Extract the [x, y] coordinate from the center of the cell holding the provided text.  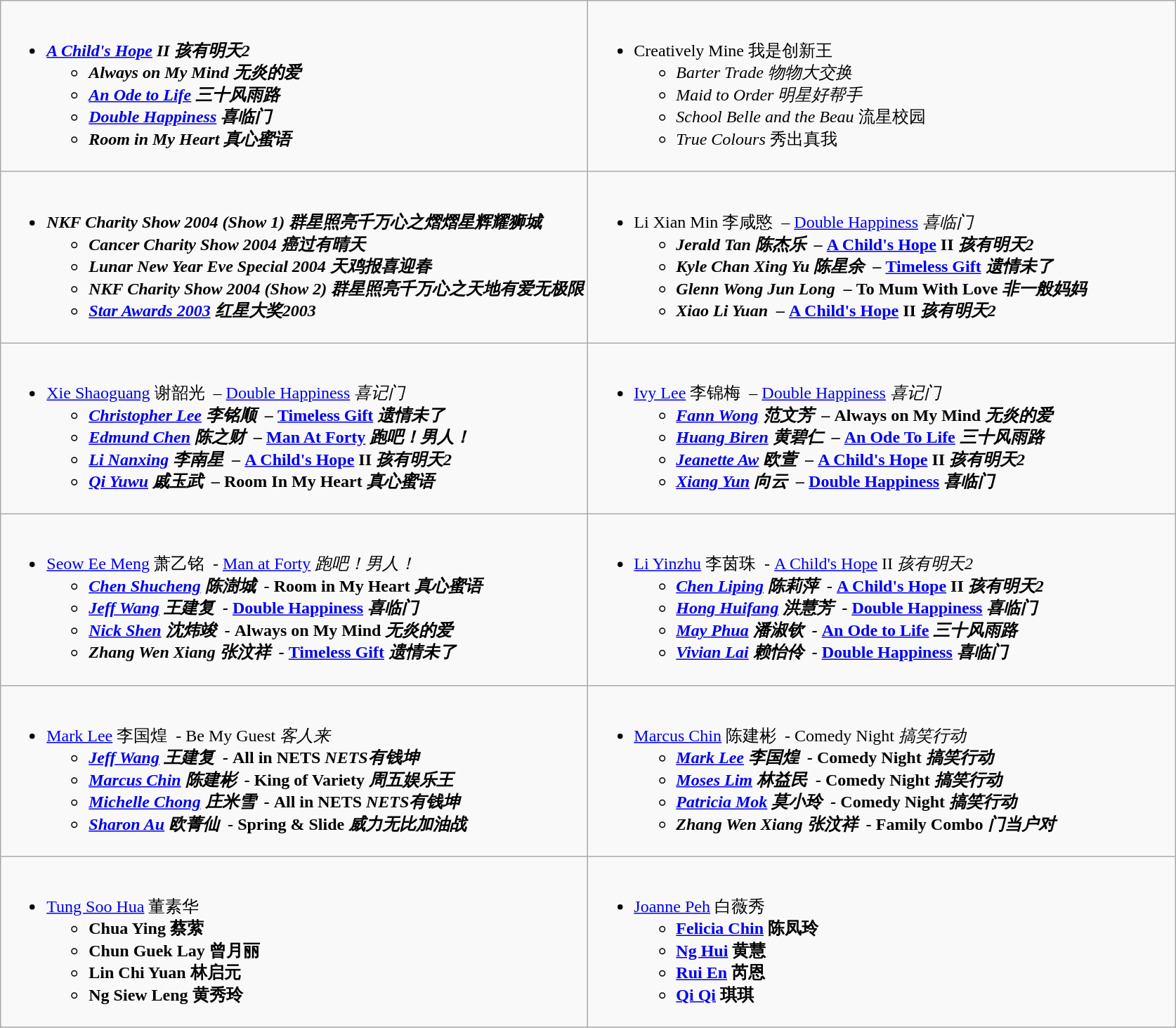
Creatively Mine 我是创新王Barter Trade 物物大交换Maid to Order 明星好帮手School Belle and the Beau 流星校园True Colours 秀出真我 [882, 86]
Tung Soo Hua 董素华Chua Ying 蔡萦Chun Guek Lay 曾月丽Lin Chi Yuan 林启元Ng Siew Leng 黄秀玲 [294, 942]
A Child's Hope II 孩有明天2Always on My Mind 无炎的爱An Ode to Life 三十风雨路Double Happiness 喜临门Room in My Heart 真心蜜语 [294, 86]
Joanne Peh 白薇秀Felicia Chin 陈凤玲Ng Hui 黄慧Rui En 芮恩Qi Qi 琪琪 [882, 942]
